Capture the cell that displays the provided text and extract its (X, Y) central coordinate. 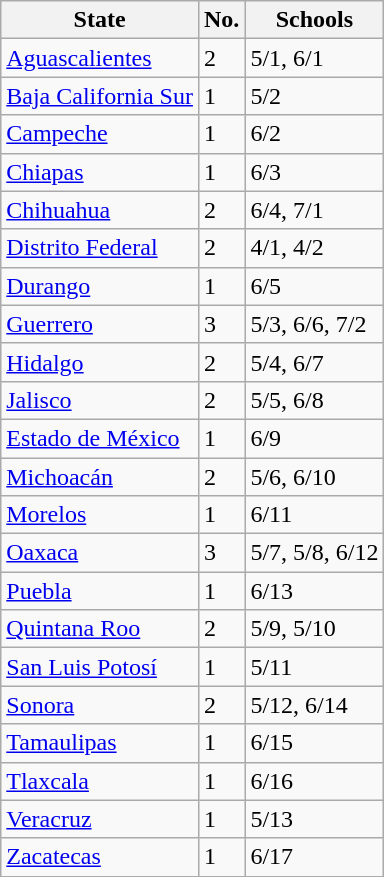
Hidalgo (100, 362)
Baja California Sur (100, 96)
6/16 (314, 781)
Chihuahua (100, 210)
Morelos (100, 515)
5/12, 6/14 (314, 705)
Durango (100, 286)
San Luis Potosí (100, 667)
Zacatecas (100, 857)
Michoacán (100, 477)
5/2 (314, 96)
Aguascalientes (100, 58)
6/17 (314, 857)
6/13 (314, 591)
Guerrero (100, 324)
5/13 (314, 819)
6/11 (314, 515)
No. (221, 20)
6/2 (314, 134)
6/5 (314, 286)
Quintana Roo (100, 629)
Veracruz (100, 819)
Tlaxcala (100, 781)
5/7, 5/8, 6/12 (314, 553)
5/5, 6/8 (314, 400)
5/1, 6/1 (314, 58)
5/3, 6/6, 7/2 (314, 324)
6/3 (314, 172)
5/9, 5/10 (314, 629)
Estado de México (100, 438)
6/4, 7/1 (314, 210)
State (100, 20)
Jalisco (100, 400)
6/9 (314, 438)
5/4, 6/7 (314, 362)
Puebla (100, 591)
Schools (314, 20)
5/6, 6/10 (314, 477)
4/1, 4/2 (314, 248)
Distrito Federal (100, 248)
Tamaulipas (100, 743)
6/15 (314, 743)
Campeche (100, 134)
Chiapas (100, 172)
Sonora (100, 705)
5/11 (314, 667)
Oaxaca (100, 553)
